Scan for the cell matching the given text and deliver its [X, Y] coordinate at center. 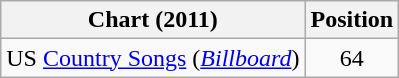
64 [352, 58]
US Country Songs (Billboard) [153, 58]
Position [352, 20]
Chart (2011) [153, 20]
